Output the (x, y) coordinate of the center of the cell containing the given text.  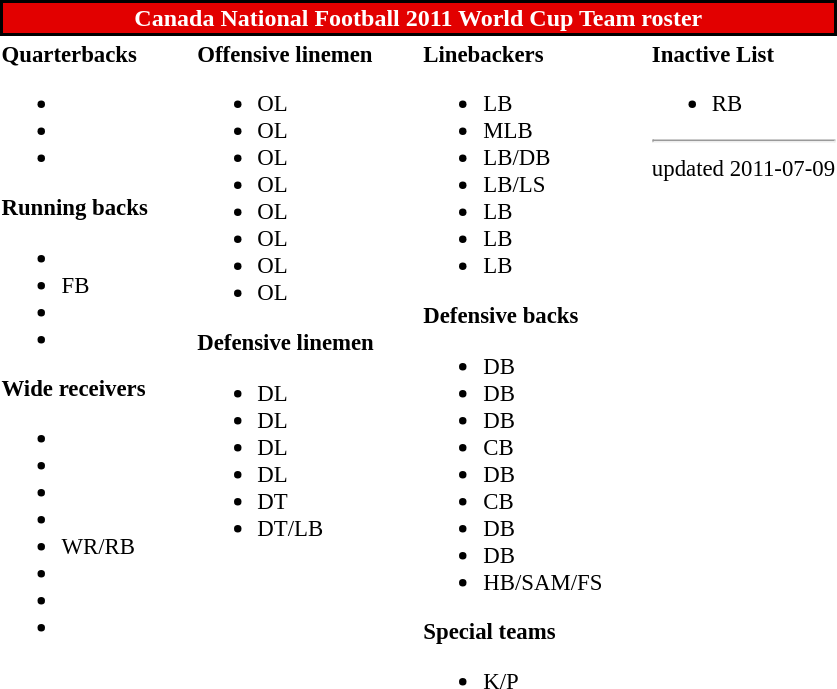
Canada National Football 2011 World Cup Team roster (418, 18)
